Output the (x, y) coordinate of the center of the cell containing the given text.  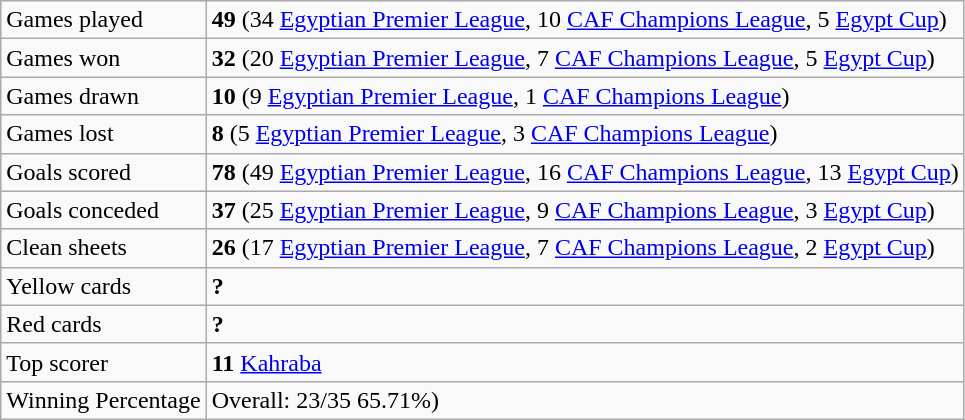
Games played (104, 20)
Top scorer (104, 362)
Clean sheets (104, 248)
32 (20 Egyptian Premier League, 7 CAF Champions League, 5 Egypt Cup) (585, 58)
8 (5 Egyptian Premier League, 3 CAF Champions League) (585, 134)
10 (9 Egyptian Premier League, 1 CAF Champions League) (585, 96)
Overall: 23/35 65.71%) (585, 400)
26 (17 Egyptian Premier League, 7 CAF Champions League, 2 Egypt Cup) (585, 248)
Goals conceded (104, 210)
37 (25 Egyptian Premier League, 9 CAF Champions League, 3 Egypt Cup) (585, 210)
Goals scored (104, 172)
Red cards (104, 324)
Games lost (104, 134)
Games won (104, 58)
78 (49 Egyptian Premier League, 16 CAF Champions League, 13 Egypt Cup) (585, 172)
Games drawn (104, 96)
49 (34 Egyptian Premier League, 10 CAF Champions League, 5 Egypt Cup) (585, 20)
Yellow cards (104, 286)
Winning Percentage (104, 400)
11 Kahraba (585, 362)
